Extract the [x, y] coordinate from the center of the cell holding the provided text.  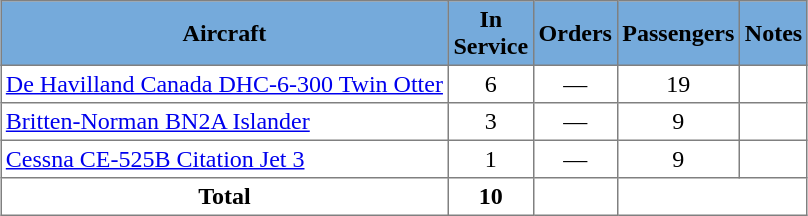
10 [490, 197]
Orders [575, 33]
Passengers [678, 33]
19 [678, 84]
Britten-Norman BN2A Islander [225, 122]
Total [225, 197]
Aircraft [225, 33]
De Havilland Canada DHC-6-300 Twin Otter [225, 84]
Notes [774, 33]
Cessna CE-525B Citation Jet 3 [225, 159]
3 [490, 122]
InService [490, 33]
1 [490, 159]
6 [490, 84]
